Output the [x, y] coordinate of the center of the cell containing the given text.  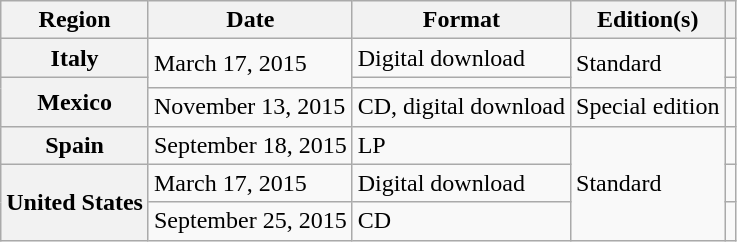
Edition(s) [648, 20]
Mexico [75, 102]
CD, digital download [461, 107]
United States [75, 202]
CD [461, 221]
Format [461, 20]
September 18, 2015 [250, 145]
November 13, 2015 [250, 107]
Region [75, 20]
Date [250, 20]
September 25, 2015 [250, 221]
Spain [75, 145]
Italy [75, 58]
Special edition [648, 107]
LP [461, 145]
